Identify which cell holds the provided text, then report its (X, Y) central coordinate. 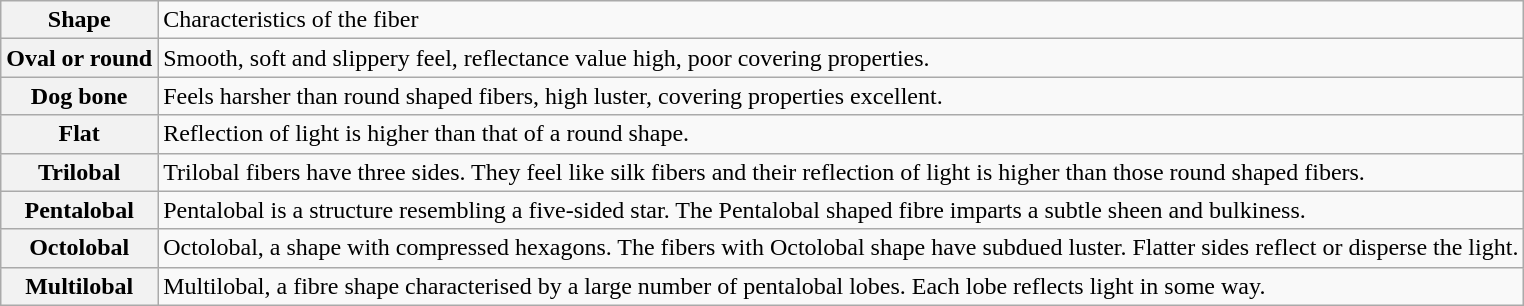
Feels harsher than round shaped fibers, high luster, covering properties excellent. (841, 96)
Reflection of light is higher than that of a round shape. (841, 134)
Trilobal fibers have three sides. They feel like silk fibers and their reflection of light is higher than those round shaped fibers. (841, 172)
Shape (80, 20)
Octolobal, a shape with compressed hexagons. The fibers with Octolobal shape have subdued luster. Flatter sides reflect or disperse the light. (841, 248)
Flat (80, 134)
Smooth, soft and slippery feel, reflectance value high, poor covering properties. (841, 58)
Dog bone (80, 96)
Multilobal, a fibre shape characterised by a large number of pentalobal lobes. Each lobe reflects light in some way. (841, 286)
Oval or round (80, 58)
Multilobal (80, 286)
Octolobal (80, 248)
Pentalobal (80, 210)
Trilobal (80, 172)
Pentalobal is a structure resembling a five-sided star. The Pentalobal shaped fibre imparts a subtle sheen and bulkiness. (841, 210)
Characteristics of the fiber (841, 20)
